Capture the cell that displays the provided text and extract its (x, y) central coordinate. 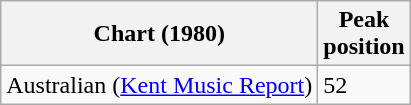
Australian (Kent Music Report) (160, 85)
Peakposition (364, 34)
52 (364, 85)
Chart (1980) (160, 34)
